Return the (X, Y) coordinate for the center point of the cell that contains the specified text.  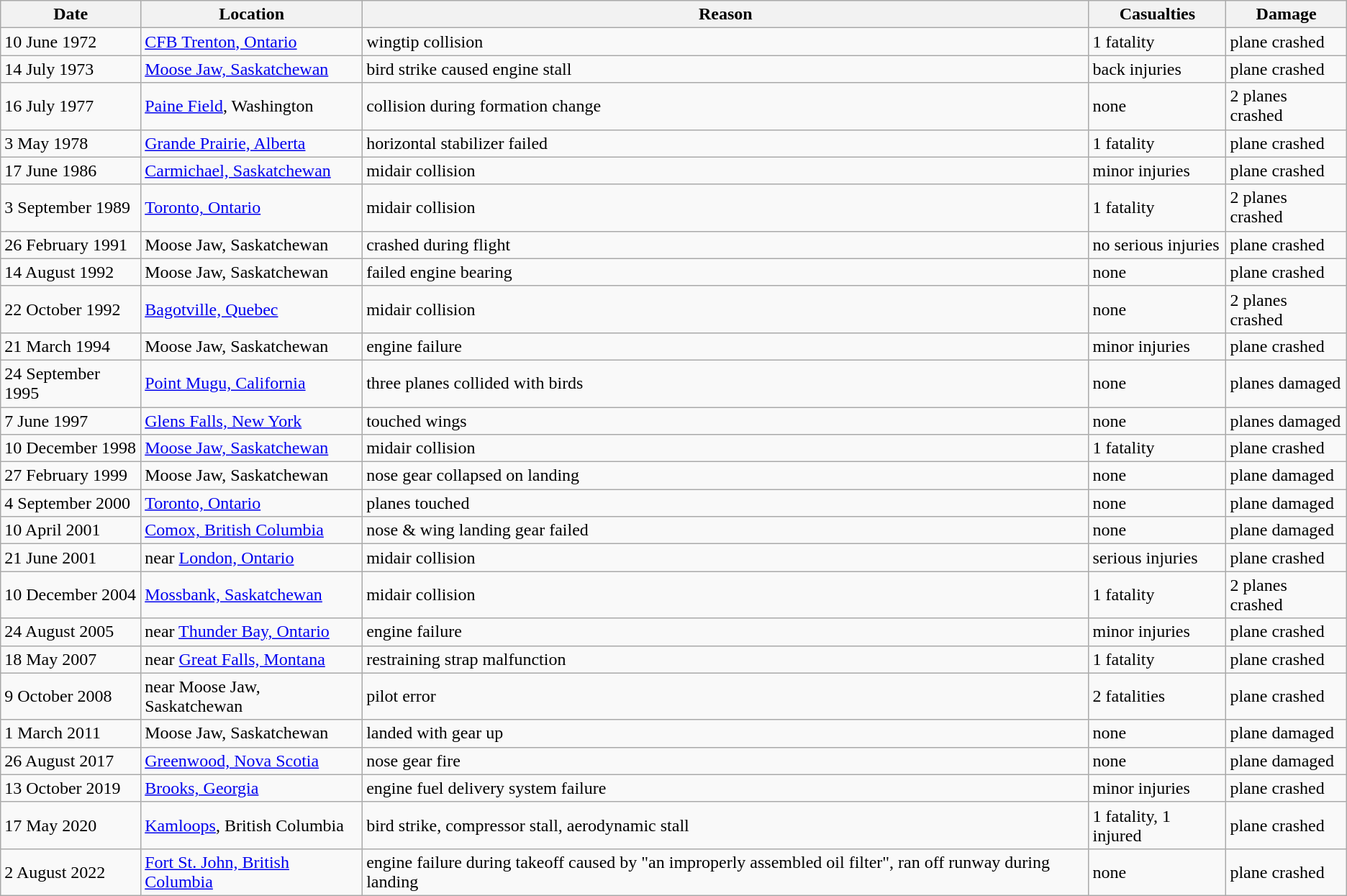
21 March 1994 (71, 346)
near Thunder Bay, Ontario (252, 632)
no serious injuries (1157, 245)
10 December 2004 (71, 594)
Comox, British Columbia (252, 530)
near London, Ontario (252, 558)
21 June 2001 (71, 558)
2 fatalities (1157, 697)
bird strike, compressor stall, aerodynamic stall (725, 825)
13 October 2019 (71, 788)
Casualties (1157, 14)
nose gear collapsed on landing (725, 476)
26 February 1991 (71, 245)
3 May 1978 (71, 143)
serious injuries (1157, 558)
22 October 1992 (71, 309)
17 June 1986 (71, 171)
landed with gear up (725, 733)
three planes collided with birds (725, 383)
24 August 2005 (71, 632)
24 September 1995 (71, 383)
Grande Prairie, Alberta (252, 143)
CFB Trenton, Ontario (252, 42)
crashed during flight (725, 245)
1 March 2011 (71, 733)
bird strike caused engine stall (725, 69)
18 May 2007 (71, 659)
engine fuel delivery system failure (725, 788)
Fort St. John, British Columbia (252, 872)
back injuries (1157, 69)
10 December 1998 (71, 448)
Reason (725, 14)
Carmichael, Saskatchewan (252, 171)
Bagotville, Quebec (252, 309)
2 August 2022 (71, 872)
Kamloops, British Columbia (252, 825)
27 February 1999 (71, 476)
nose & wing landing gear failed (725, 530)
3 September 1989 (71, 207)
Greenwood, Nova Scotia (252, 761)
wingtip collision (725, 42)
near Moose Jaw, Saskatchewan (252, 697)
Location (252, 14)
planes touched (725, 503)
10 June 1972 (71, 42)
4 September 2000 (71, 503)
7 June 1997 (71, 421)
9 October 2008 (71, 697)
14 August 1992 (71, 272)
Brooks, Georgia (252, 788)
Paine Field, Washington (252, 107)
near Great Falls, Montana (252, 659)
Mossbank, Saskatchewan (252, 594)
Glens Falls, New York (252, 421)
restraining strap malfunction (725, 659)
17 May 2020 (71, 825)
collision during formation change (725, 107)
16 July 1977 (71, 107)
engine failure during takeoff caused by "an improperly assembled oil filter", ran off runway during landing (725, 872)
failed engine bearing (725, 272)
10 April 2001 (71, 530)
Date (71, 14)
Damage (1287, 14)
14 July 1973 (71, 69)
touched wings (725, 421)
1 fatality, 1 injured (1157, 825)
nose gear fire (725, 761)
horizontal stabilizer failed (725, 143)
pilot error (725, 697)
Point Mugu, California (252, 383)
26 August 2017 (71, 761)
